Determine the [X, Y] coordinate at the center of the cell enclosing the given text.  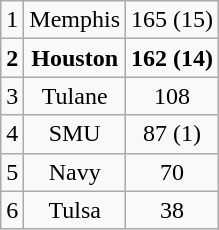
2 [12, 58]
Tulane [75, 96]
Navy [75, 172]
Memphis [75, 20]
165 (15) [172, 20]
SMU [75, 134]
70 [172, 172]
1 [12, 20]
Tulsa [75, 210]
38 [172, 210]
87 (1) [172, 134]
6 [12, 210]
4 [12, 134]
5 [12, 172]
Houston [75, 58]
108 [172, 96]
162 (14) [172, 58]
3 [12, 96]
